Identify which cell holds the provided text, then report its (X, Y) central coordinate. 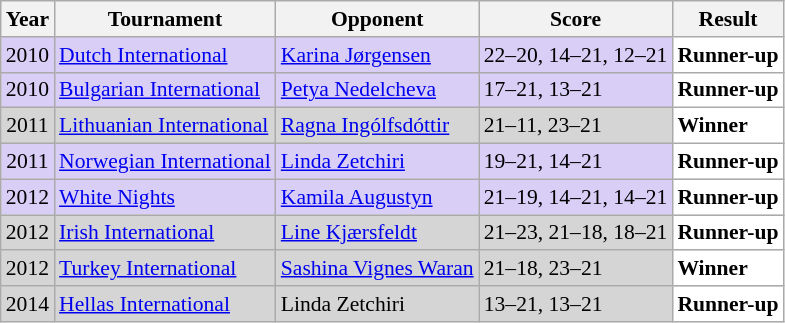
Irish International (165, 233)
21–19, 14–21, 14–21 (576, 197)
21–11, 23–21 (576, 126)
13–21, 13–21 (576, 304)
17–21, 13–21 (576, 90)
21–23, 21–18, 18–21 (576, 233)
Norwegian International (165, 162)
22–20, 14–21, 12–21 (576, 55)
2014 (28, 304)
Bulgarian International (165, 90)
19–21, 14–21 (576, 162)
White Nights (165, 197)
Line Kjærsfeldt (378, 233)
Lithuanian International (165, 126)
Kamila Augustyn (378, 197)
Turkey International (165, 269)
Score (576, 19)
Result (728, 19)
Hellas International (165, 304)
21–18, 23–21 (576, 269)
Tournament (165, 19)
Dutch International (165, 55)
Petya Nedelcheva (378, 90)
Year (28, 19)
Ragna Ingólfsdóttir (378, 126)
Opponent (378, 19)
Sashina Vignes Waran (378, 269)
Karina Jørgensen (378, 55)
